Determine the (X, Y) coordinate at the center of the cell enclosing the given text.  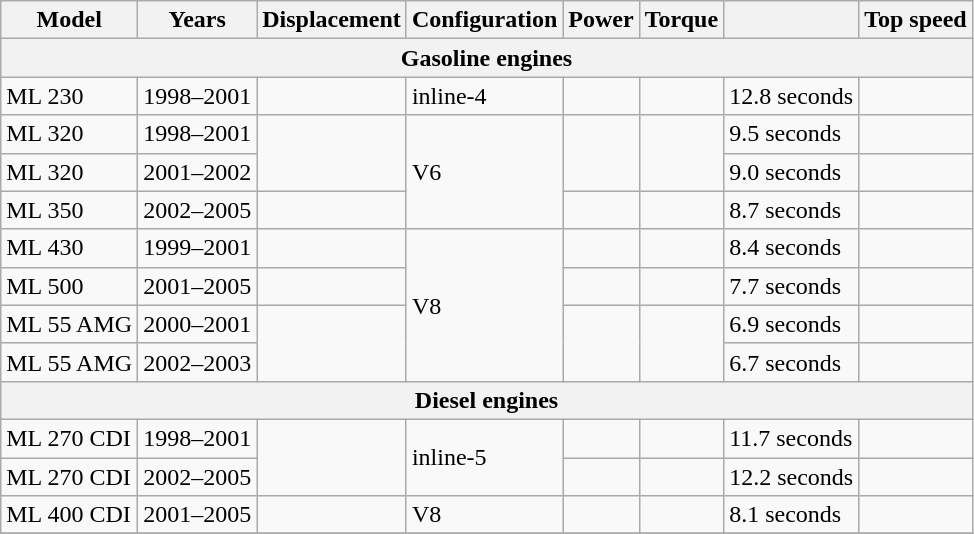
inline-5 (484, 457)
ML 400 CDI (70, 515)
ML 430 (70, 248)
Configuration (484, 20)
8.1 seconds (792, 515)
9.5 seconds (792, 134)
inline-4 (484, 96)
Model (70, 20)
ML 500 (70, 286)
ML 350 (70, 210)
Power (601, 20)
Gasoline engines (486, 58)
Diesel engines (486, 400)
7.7 seconds (792, 286)
Torque (681, 20)
2000–2001 (198, 324)
1999–2001 (198, 248)
6.7 seconds (792, 362)
Displacement (332, 20)
2001–2002 (198, 172)
8.7 seconds (792, 210)
ML 230 (70, 96)
2002–2003 (198, 362)
12.2 seconds (792, 477)
V6 (484, 172)
6.9 seconds (792, 324)
Years (198, 20)
12.8 seconds (792, 96)
9.0 seconds (792, 172)
11.7 seconds (792, 438)
8.4 seconds (792, 248)
Top speed (916, 20)
